Capture the cell that displays the provided text and extract its (X, Y) central coordinate. 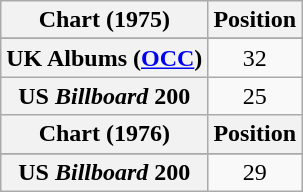
32 (255, 58)
Chart (1975) (104, 20)
Chart (1976) (104, 134)
29 (255, 172)
25 (255, 96)
UK Albums (OCC) (104, 58)
